Capture the cell that displays the provided text and extract its (X, Y) central coordinate. 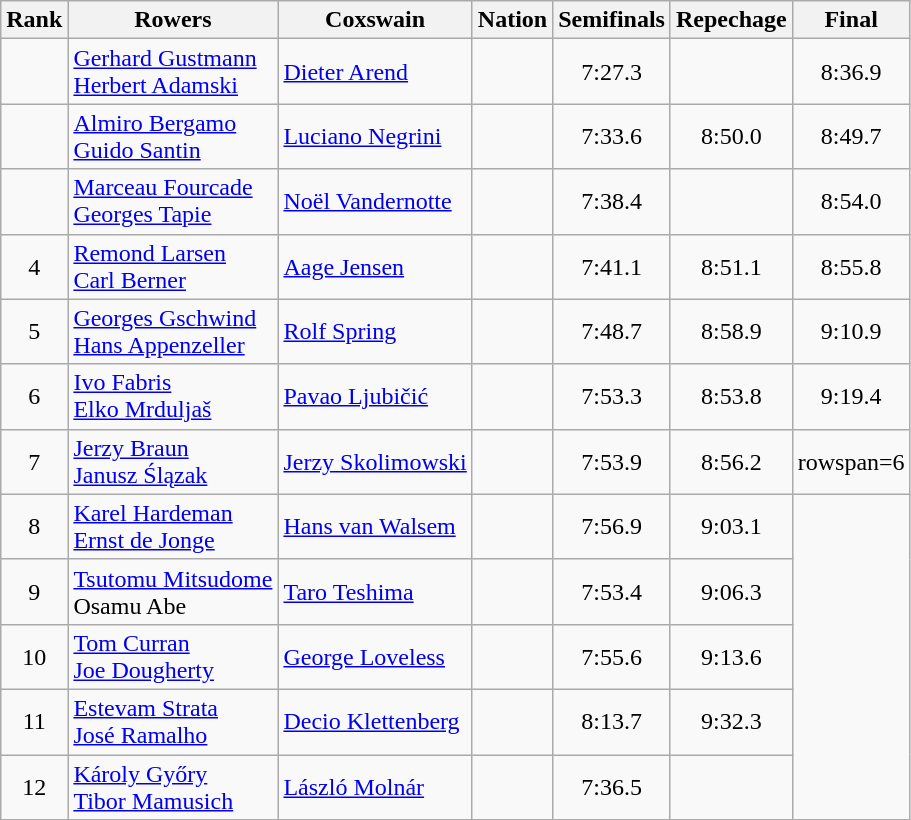
Gerhard GustmannHerbert Adamski (173, 72)
8:51.1 (731, 266)
Aage Jensen (375, 266)
Repechage (731, 20)
7:53.4 (612, 592)
Jerzy Skolimowski (375, 462)
Noël Vandernotte (375, 202)
8 (34, 526)
Karel HardemanErnst de Jonge (173, 526)
7:33.6 (612, 136)
Pavao Ljubičić (375, 396)
Remond LarsenCarl Berner (173, 266)
7:56.9 (612, 526)
George Loveless (375, 656)
8:56.2 (731, 462)
Taro Teshima (375, 592)
8:50.0 (731, 136)
Hans van Walsem (375, 526)
Marceau FourcadeGeorges Tapie (173, 202)
Almiro BergamoGuido Santin (173, 136)
8:36.9 (851, 72)
7:48.7 (612, 332)
Nation (512, 20)
8:55.8 (851, 266)
Rank (34, 20)
7:27.3 (612, 72)
Final (851, 20)
9:32.3 (731, 722)
8:53.8 (731, 396)
8:49.7 (851, 136)
8:13.7 (612, 722)
12 (34, 786)
Decio Klettenberg (375, 722)
Coxswain (375, 20)
7:53.9 (612, 462)
5 (34, 332)
7:55.6 (612, 656)
László Molnár (375, 786)
Rowers (173, 20)
10 (34, 656)
7:53.3 (612, 396)
Estevam StrataJosé Ramalho (173, 722)
8:54.0 (851, 202)
9 (34, 592)
9:13.6 (731, 656)
7:36.5 (612, 786)
Luciano Negrini (375, 136)
9:10.9 (851, 332)
9:03.1 (731, 526)
7 (34, 462)
7:41.1 (612, 266)
9:06.3 (731, 592)
8:58.9 (731, 332)
7:38.4 (612, 202)
Tsutomu MitsudomeOsamu Abe (173, 592)
Dieter Arend (375, 72)
Jerzy BraunJanusz Ślązak (173, 462)
Rolf Spring (375, 332)
9:19.4 (851, 396)
Tom CurranJoe Dougherty (173, 656)
Ivo FabrisElko Mrduljaš (173, 396)
Károly GyőryTibor Mamusich (173, 786)
rowspan=6 (851, 462)
6 (34, 396)
11 (34, 722)
Georges GschwindHans Appenzeller (173, 332)
Semifinals (612, 20)
4 (34, 266)
